Detect which cell encompasses the target text, then output its (X, Y) center coordinate. 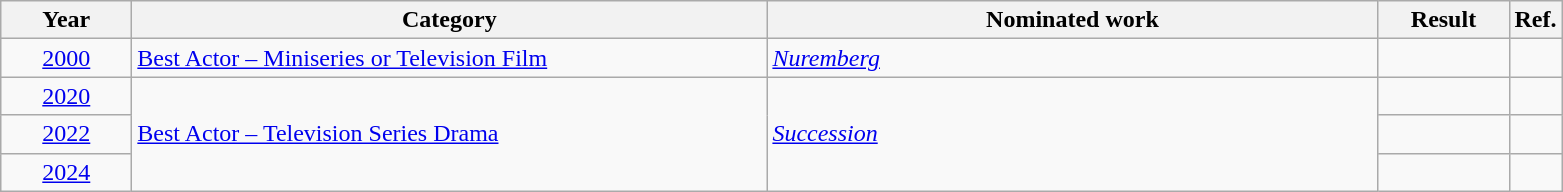
Category (450, 20)
Best Actor – Television Series Drama (450, 134)
Result (1444, 20)
Year (66, 20)
Ref. (1536, 20)
2020 (66, 96)
2000 (66, 58)
Succession (1072, 134)
2022 (66, 134)
Nuremberg (1072, 58)
Best Actor – Miniseries or Television Film (450, 58)
Nominated work (1072, 20)
2024 (66, 172)
